Output the [X, Y] coordinate of the center of the cell containing the given text.  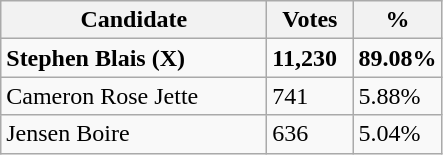
Votes [310, 20]
Candidate [134, 20]
5.04% [398, 134]
11,230 [310, 58]
Cameron Rose Jette [134, 96]
Jensen Boire [134, 134]
% [398, 20]
5.88% [398, 96]
89.08% [398, 58]
636 [310, 134]
741 [310, 96]
Stephen Blais (X) [134, 58]
